Search for the cell housing the specified text and yield its (x, y) center coordinate. 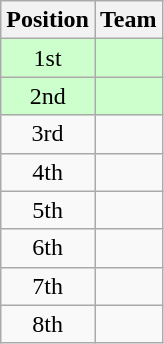
6th (48, 248)
1st (48, 58)
5th (48, 210)
7th (48, 286)
Team (128, 20)
8th (48, 324)
Position (48, 20)
3rd (48, 134)
4th (48, 172)
2nd (48, 96)
